Provide the [x, y] coordinate of the cell's center where the given text is located.  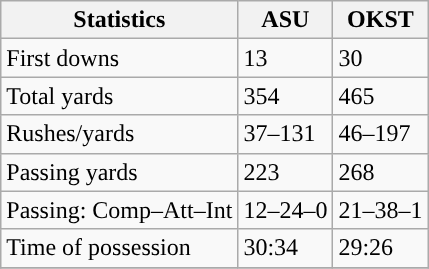
Total yards [120, 96]
354 [286, 96]
46–197 [380, 134]
Passing yards [120, 172]
29:26 [380, 248]
21–38–1 [380, 210]
ASU [286, 20]
OKST [380, 20]
12–24–0 [286, 210]
First downs [120, 58]
Rushes/yards [120, 134]
268 [380, 172]
37–131 [286, 134]
223 [286, 172]
30:34 [286, 248]
13 [286, 58]
465 [380, 96]
Statistics [120, 20]
Time of possession [120, 248]
Passing: Comp–Att–Int [120, 210]
30 [380, 58]
